Output the [x, y] coordinate of the center of the cell containing the given text.  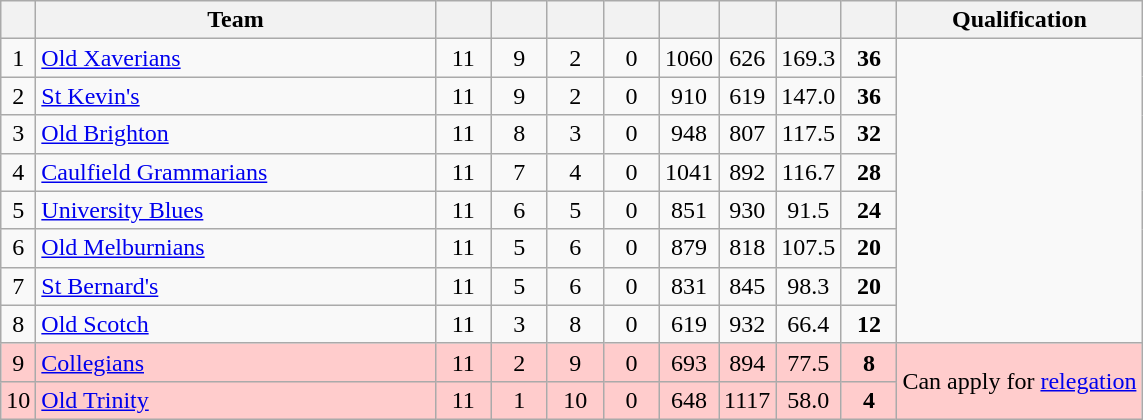
626 [748, 58]
98.3 [808, 286]
58.0 [808, 400]
851 [688, 210]
894 [748, 362]
66.4 [808, 324]
892 [748, 172]
818 [748, 248]
28 [869, 172]
St Kevin's [236, 96]
807 [748, 134]
Collegians [236, 362]
693 [688, 362]
Old Melburnians [236, 248]
91.5 [808, 210]
879 [688, 248]
32 [869, 134]
12 [869, 324]
117.5 [808, 134]
77.5 [808, 362]
831 [688, 286]
147.0 [808, 96]
Qualification [1020, 20]
Old Scotch [236, 324]
1117 [748, 400]
Old Brighton [236, 134]
24 [869, 210]
648 [688, 400]
1041 [688, 172]
Can apply for relegation [1020, 381]
107.5 [808, 248]
St Bernard's [236, 286]
Old Trinity [236, 400]
116.7 [808, 172]
Old Xaverians [236, 58]
1060 [688, 58]
Caulfield Grammarians [236, 172]
910 [688, 96]
930 [748, 210]
948 [688, 134]
University Blues [236, 210]
932 [748, 324]
Team [236, 20]
169.3 [808, 58]
845 [748, 286]
